Return (x, y) of the center of cell containing provided text 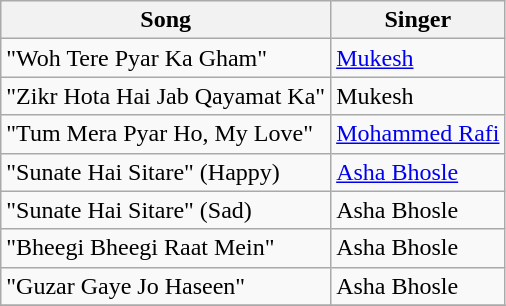
Singer (418, 20)
"Woh Tere Pyar Ka Gham" (166, 58)
"Bheegi Bheegi Raat Mein" (166, 248)
Mohammed Rafi (418, 134)
"Sunate Hai Sitare" (Sad) (166, 210)
"Sunate Hai Sitare" (Happy) (166, 172)
"Tum Mera Pyar Ho, My Love" (166, 134)
Song (166, 20)
"Guzar Gaye Jo Haseen" (166, 286)
"Zikr Hota Hai Jab Qayamat Ka" (166, 96)
